Find where the given text appears and provide that cell's center as [x, y] coordinate. 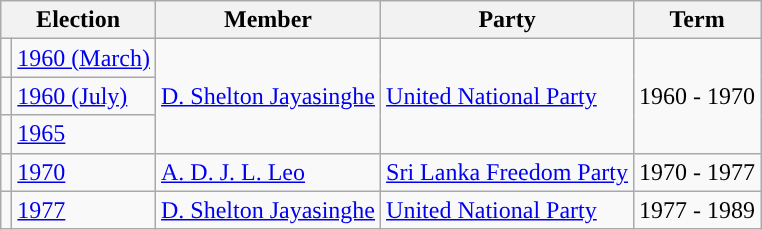
1960 (March) [84, 58]
Election [78, 20]
1965 [84, 134]
Sri Lanka Freedom Party [508, 172]
1960 - 1970 [698, 96]
1960 (July) [84, 96]
Party [508, 20]
1977 - 1989 [698, 210]
1970 - 1977 [698, 172]
1970 [84, 172]
A. D. J. L. Leo [268, 172]
Term [698, 20]
1977 [84, 210]
Member [268, 20]
